Return the (x, y) coordinate for the center point of the cell that contains the specified text.  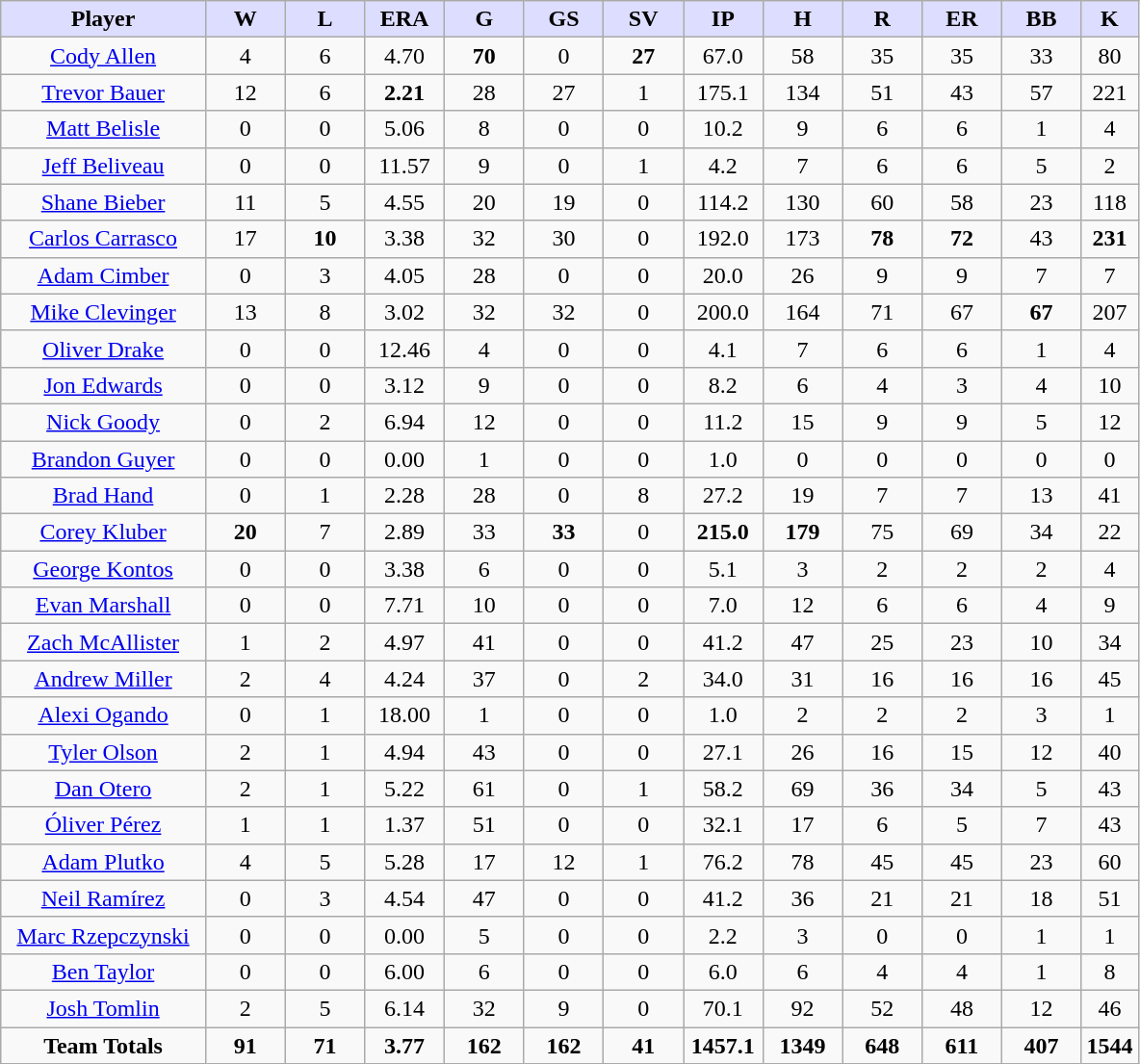
2.2 (724, 935)
58.2 (724, 789)
K (1109, 19)
4.24 (404, 679)
Ben Taylor (104, 972)
Óliver Pérez (104, 825)
31 (803, 679)
46 (1109, 1008)
Brad Hand (104, 496)
11 (245, 202)
SV (643, 19)
6.14 (404, 1008)
ER (963, 19)
G (483, 19)
34.0 (724, 679)
Alexi Ogando (104, 715)
37 (483, 679)
Cody Allen (104, 56)
Oliver Drake (104, 349)
215.0 (724, 532)
Dan Otero (104, 789)
611 (963, 1045)
Andrew Miller (104, 679)
IP (724, 19)
11.2 (724, 422)
4.05 (404, 275)
8.2 (724, 385)
4.97 (404, 642)
1.37 (404, 825)
Player (104, 19)
2.21 (404, 92)
7.71 (404, 606)
67.0 (724, 56)
164 (803, 312)
4.54 (404, 898)
5.22 (404, 789)
Trevor Bauer (104, 92)
175.1 (724, 92)
Nick Goody (104, 422)
6.94 (404, 422)
27.1 (724, 752)
76.2 (724, 862)
4.2 (724, 166)
5.06 (404, 129)
173 (803, 239)
80 (1109, 56)
Evan Marshall (104, 606)
Matt Belisle (104, 129)
91 (245, 1045)
H (803, 19)
2.89 (404, 532)
114.2 (724, 202)
3.12 (404, 385)
Tyler Olson (104, 752)
407 (1042, 1045)
Jeff Beliveau (104, 166)
52 (882, 1008)
W (245, 19)
57 (1042, 92)
Zach McAllister (104, 642)
10.2 (724, 129)
3.02 (404, 312)
4.1 (724, 349)
27.2 (724, 496)
61 (483, 789)
134 (803, 92)
22 (1109, 532)
92 (803, 1008)
Adam Plutko (104, 862)
4.70 (404, 56)
Josh Tomlin (104, 1008)
12.46 (404, 349)
130 (803, 202)
Mike Clevinger (104, 312)
4.55 (404, 202)
20.0 (724, 275)
1457.1 (724, 1045)
7.0 (724, 606)
Shane Bieber (104, 202)
Carlos Carrasco (104, 239)
1544 (1109, 1045)
207 (1109, 312)
R (882, 19)
6.00 (404, 972)
Jon Edwards (104, 385)
5.28 (404, 862)
231 (1109, 239)
3.77 (404, 1045)
GS (564, 19)
2.28 (404, 496)
70 (483, 56)
George Kontos (104, 569)
6.0 (724, 972)
18 (1042, 898)
18.00 (404, 715)
ERA (404, 19)
118 (1109, 202)
Corey Kluber (104, 532)
200.0 (724, 312)
48 (963, 1008)
Team Totals (104, 1045)
32.1 (724, 825)
Adam Cimber (104, 275)
648 (882, 1045)
Neil Ramírez (104, 898)
5.1 (724, 569)
179 (803, 532)
25 (882, 642)
1349 (803, 1045)
72 (963, 239)
40 (1109, 752)
11.57 (404, 166)
L (325, 19)
Brandon Guyer (104, 459)
221 (1109, 92)
Marc Rzepczynski (104, 935)
192.0 (724, 239)
75 (882, 532)
30 (564, 239)
70.1 (724, 1008)
BB (1042, 19)
4.94 (404, 752)
